Output the (x, y) coordinate of the center of the cell containing the given text.  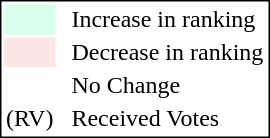
(RV) (29, 119)
No Change (168, 85)
Received Votes (168, 119)
Increase in ranking (168, 19)
Decrease in ranking (168, 53)
